Determine the [x, y] coordinate at the center of the cell enclosing the given text.  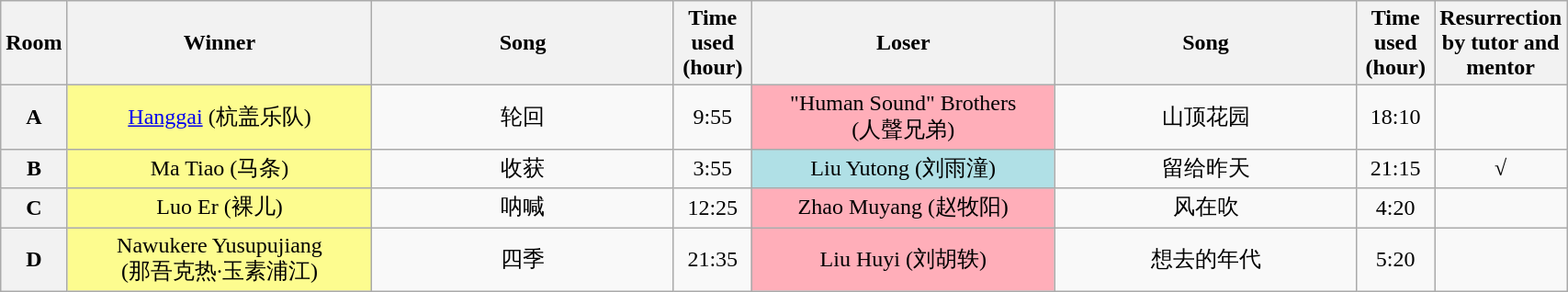
Zhao Muyang (赵牧阳) [903, 208]
收获 [524, 169]
21:35 [713, 260]
Nawukere Yusupujiang(那吾克热·玉素浦江) [220, 260]
Luo Er (裸儿) [220, 208]
Liu Huyi (刘胡轶) [903, 260]
呐喊 [524, 208]
"Human Sound" Brothers(人聲兄弟) [903, 118]
留给昨天 [1205, 169]
9:55 [713, 118]
Ma Tiao (马条) [220, 169]
风在吹 [1205, 208]
C [34, 208]
Liu Yutong (刘雨潼) [903, 169]
A [34, 118]
21:15 [1396, 169]
轮回 [524, 118]
5:20 [1396, 260]
Resurrection by tutor and mentor [1501, 43]
Room [34, 43]
3:55 [713, 169]
Loser [903, 43]
B [34, 169]
Winner [220, 43]
18:10 [1396, 118]
12:25 [713, 208]
山顶花园 [1205, 118]
Hanggai (杭盖乐队) [220, 118]
D [34, 260]
√ [1501, 169]
想去的年代 [1205, 260]
4:20 [1396, 208]
四季 [524, 260]
